Pinpoint the cell where the given text exists, returning its (x, y) midpoint coordinate. 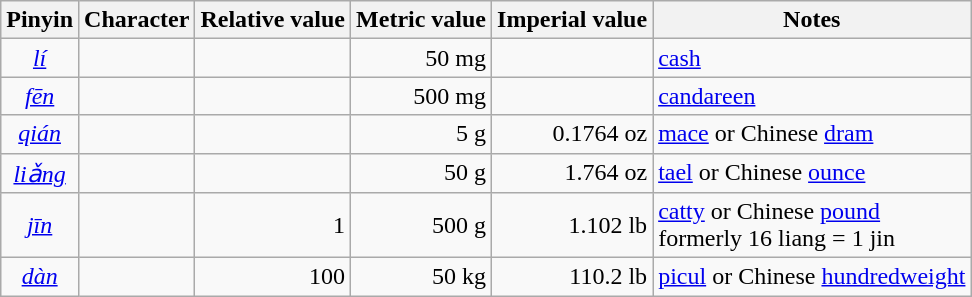
Notes (812, 20)
Pinyin (40, 20)
Character (137, 20)
jīn (40, 226)
500 g (422, 226)
1 (273, 226)
candareen (812, 96)
50 g (422, 173)
1.764 oz (572, 173)
cash (812, 58)
100 (273, 277)
qián (40, 134)
picul or Chinese hundredweight (812, 277)
tael or Chinese ounce (812, 173)
liǎng (40, 173)
110.2 lb (572, 277)
5 g (422, 134)
Relative value (273, 20)
catty or Chinese pound formerly 16 liang = 1 jin (812, 226)
dàn (40, 277)
Imperial value (572, 20)
50 kg (422, 277)
fēn (40, 96)
Metric value (422, 20)
0.1764 oz (572, 134)
mace or Chinese dram (812, 134)
50 mg (422, 58)
1.102 lb (572, 226)
lí (40, 58)
500 mg (422, 96)
